Determine the [x, y] coordinate at the center of the cell enclosing the given text.  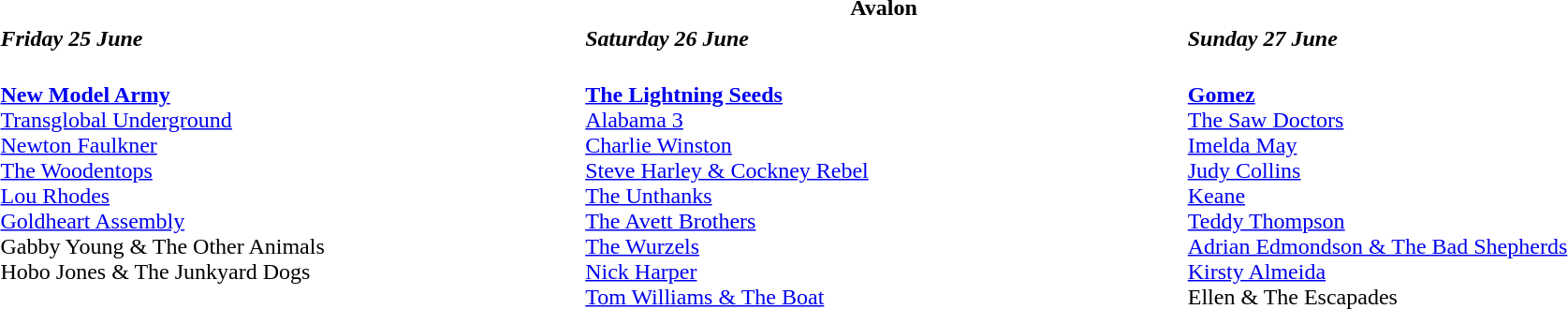
Saturday 26 June [884, 38]
